Search for the cell housing the specified text and yield its [X, Y] center coordinate. 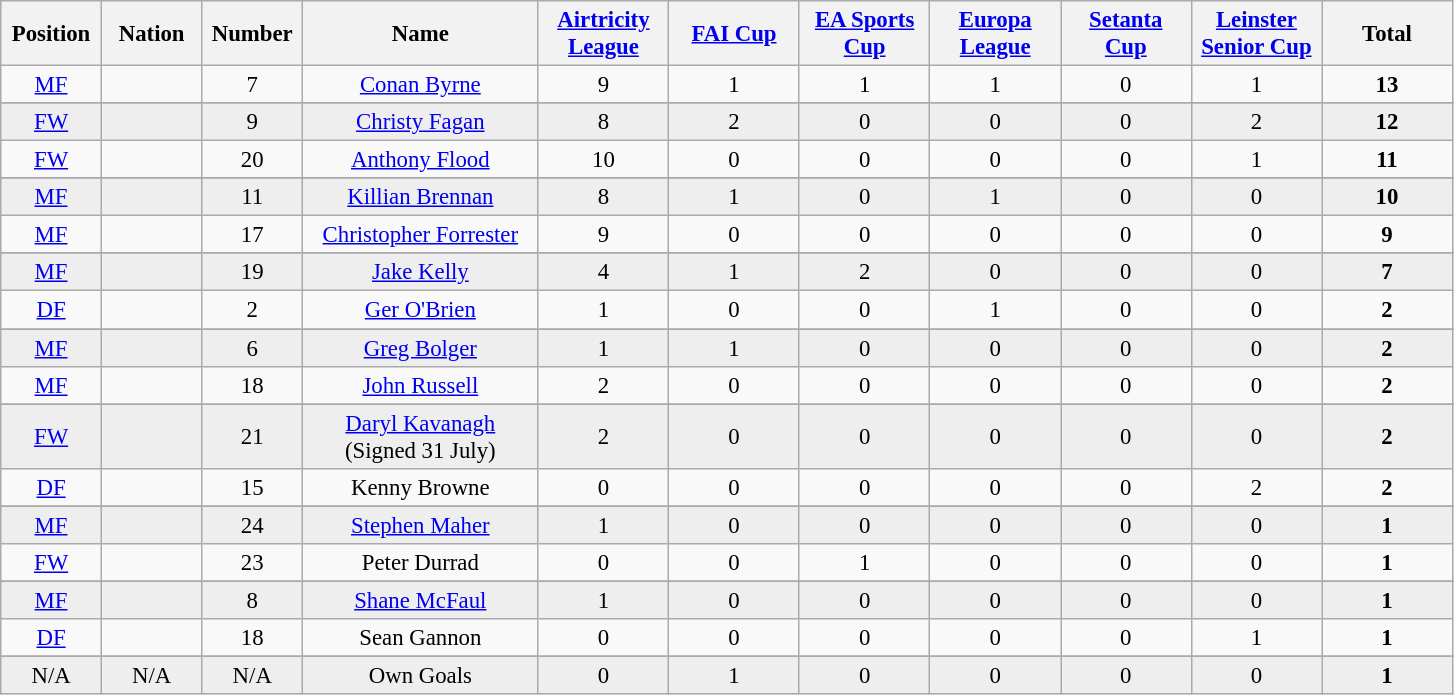
15 [252, 487]
Airtricity League [604, 34]
Setanta Cup [1126, 34]
12 [1388, 122]
19 [252, 273]
Ger O'Brien [421, 310]
Nation [152, 34]
Anthony Flood [421, 160]
Stephen Maher [421, 525]
24 [252, 525]
23 [252, 563]
FAI Cup [734, 34]
Shane McFaul [421, 600]
Christopher Forrester [421, 235]
Daryl Kavanagh (Signed 31 July) [421, 436]
21 [252, 436]
13 [1388, 85]
Peter Durrad [421, 563]
Christy Fagan [421, 122]
EA Sports Cup [864, 34]
Own Goals [421, 675]
Name [421, 34]
Number [252, 34]
Killian Brennan [421, 197]
Jake Kelly [421, 273]
John Russell [421, 385]
20 [252, 160]
Leinster Senior Cup [1256, 34]
4 [604, 273]
Kenny Browne [421, 487]
17 [252, 235]
Total [1388, 34]
Greg Bolger [421, 348]
Conan Byrne [421, 85]
6 [252, 348]
Europa League [996, 34]
Sean Gannon [421, 638]
Position [52, 34]
